For the text-containing cell, return its midpoint in [x, y] coordinate format. 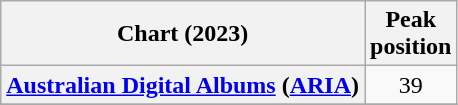
Peakposition [411, 34]
Chart (2023) [183, 34]
39 [411, 85]
Australian Digital Albums (ARIA) [183, 85]
